Locate the cell with the specified text and output its (x, y) center coordinate. 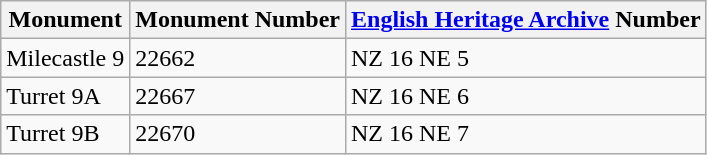
Milecastle 9 (66, 58)
22667 (238, 96)
Turret 9B (66, 134)
22662 (238, 58)
22670 (238, 134)
Turret 9A (66, 96)
NZ 16 NE 6 (526, 96)
Monument Number (238, 20)
NZ 16 NE 7 (526, 134)
English Heritage Archive Number (526, 20)
Monument (66, 20)
NZ 16 NE 5 (526, 58)
